Scan for the cell matching the given text and deliver its [x, y] coordinate at center. 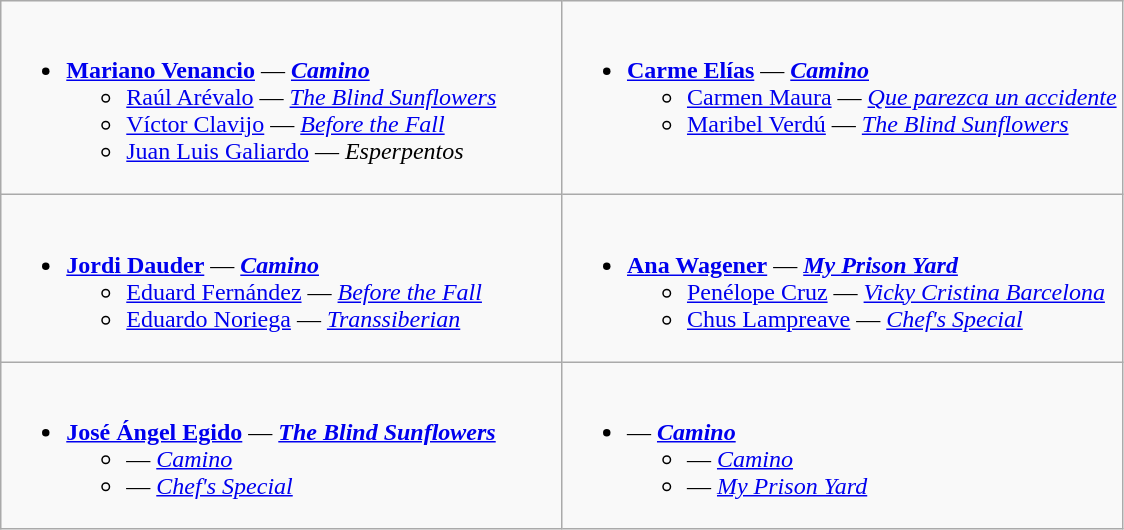
Ana Wagener — My Prison YardPenélope Cruz — Vicky Cristina BarcelonaChus Lampreave — Chef's Special [842, 278]
— Camino — Camino — My Prison Yard [842, 446]
Jordi Dauder — CaminoEduard Fernández — Before the FallEduardo Noriega — Transsiberian [282, 278]
Mariano Venancio — CaminoRaúl Arévalo — The Blind SunflowersVíctor Clavijo — Before the FallJuan Luis Galiardo — Esperpentos [282, 98]
Carme Elías — CaminoCarmen Maura — Que parezca un accidenteMaribel Verdú — The Blind Sunflowers [842, 98]
José Ángel Egido — The Blind Sunflowers — Camino — Chef's Special [282, 446]
